Output the (X, Y) coordinate of the center of the cell containing the given text.  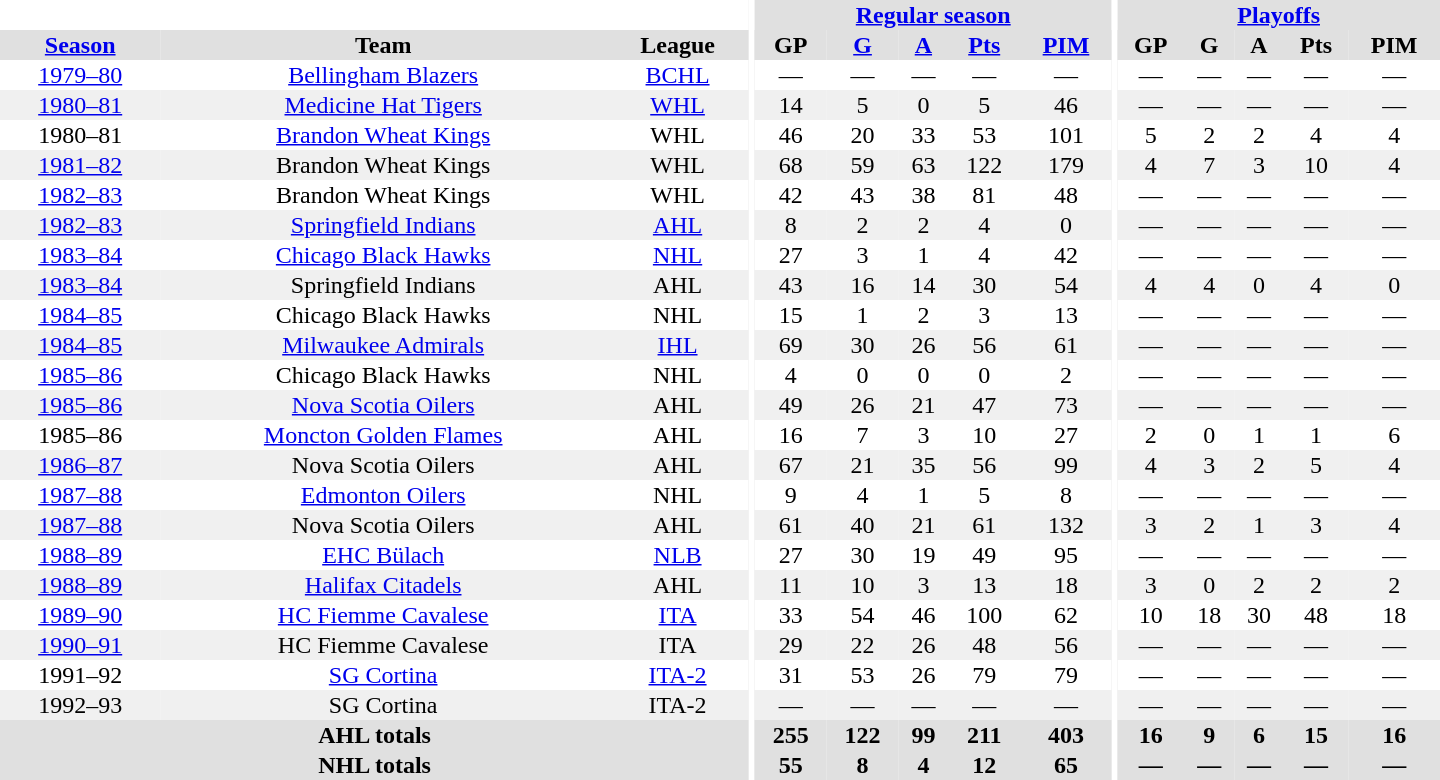
68 (791, 165)
1986–87 (80, 465)
Moncton Golden Flames (383, 435)
IHL (678, 345)
1981–82 (80, 165)
132 (1066, 525)
20 (863, 135)
12 (984, 765)
1991–92 (80, 675)
11 (791, 585)
101 (1066, 135)
1990–91 (80, 645)
NHL totals (374, 765)
69 (791, 345)
22 (863, 645)
40 (863, 525)
League (678, 45)
NLB (678, 555)
Playoffs (1278, 15)
211 (984, 735)
1992–93 (80, 705)
1989–90 (80, 615)
403 (1066, 735)
35 (923, 465)
62 (1066, 615)
Milwaukee Admirals (383, 345)
59 (863, 165)
31 (791, 675)
1979–80 (80, 75)
Bellingham Blazers (383, 75)
AHL totals (374, 735)
55 (791, 765)
63 (923, 165)
Team (383, 45)
Edmonton Oilers (383, 495)
255 (791, 735)
BCHL (678, 75)
95 (1066, 555)
29 (791, 645)
81 (984, 195)
67 (791, 465)
38 (923, 195)
Medicine Hat Tigers (383, 105)
179 (1066, 165)
19 (923, 555)
Regular season (934, 15)
73 (1066, 405)
EHC Bülach (383, 555)
47 (984, 405)
100 (984, 615)
Season (80, 45)
Halifax Citadels (383, 585)
65 (1066, 765)
